Provide the [X, Y] coordinate of the cell's center where the given text is located.  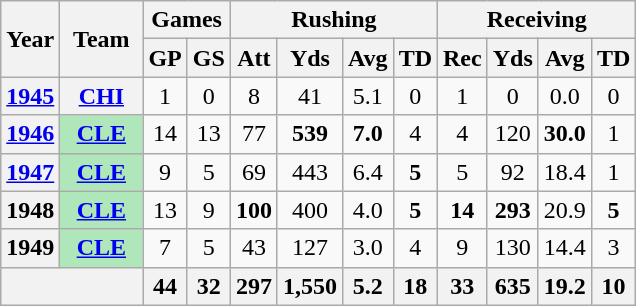
7 [165, 248]
127 [310, 248]
10 [613, 286]
1947 [30, 172]
Games [186, 20]
19.2 [564, 286]
635 [512, 286]
GP [165, 58]
Att [254, 58]
1948 [30, 210]
5.2 [368, 286]
0.0 [564, 96]
18 [415, 286]
92 [512, 172]
297 [254, 286]
1945 [30, 96]
5.1 [368, 96]
GS [208, 58]
Rec [463, 58]
Receiving [537, 20]
1949 [30, 248]
Year [30, 39]
43 [254, 248]
69 [254, 172]
77 [254, 134]
33 [463, 286]
3.0 [368, 248]
4.0 [368, 210]
30.0 [564, 134]
120 [512, 134]
Rushing [334, 20]
130 [512, 248]
400 [310, 210]
44 [165, 286]
293 [512, 210]
3 [613, 248]
1,550 [310, 286]
32 [208, 286]
7.0 [368, 134]
CHI [102, 96]
20.9 [564, 210]
1946 [30, 134]
41 [310, 96]
Team [102, 39]
14.4 [564, 248]
539 [310, 134]
6.4 [368, 172]
100 [254, 210]
18.4 [564, 172]
443 [310, 172]
8 [254, 96]
